Extract the (x, y) coordinate from the center of the cell holding the provided text.  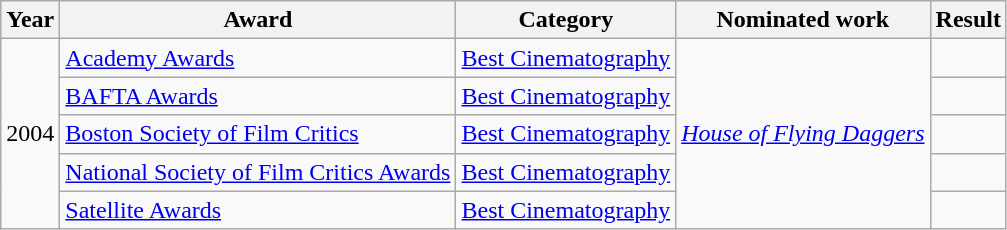
Nominated work (803, 20)
Result (968, 20)
Academy Awards (258, 58)
Satellite Awards (258, 210)
Category (566, 20)
BAFTA Awards (258, 96)
House of Flying Daggers (803, 134)
Award (258, 20)
2004 (30, 134)
Year (30, 20)
Boston Society of Film Critics (258, 134)
National Society of Film Critics Awards (258, 172)
